Return [x, y] of the center of cell containing provided text 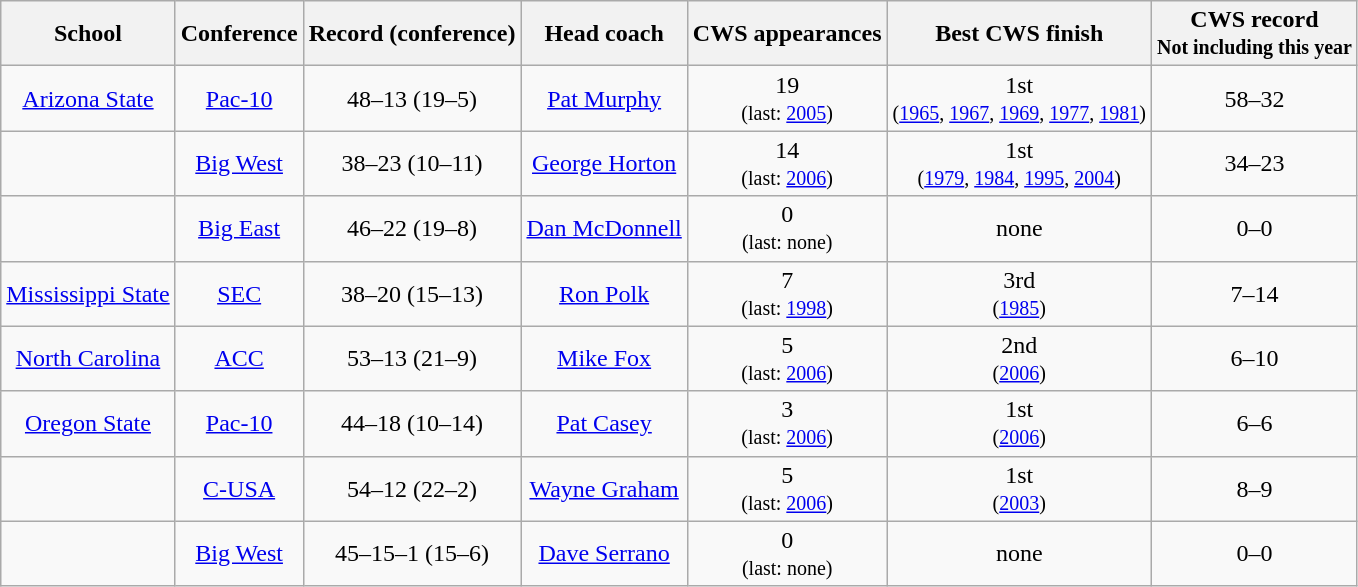
48–13 (19–5) [412, 98]
Arizona State [88, 98]
3(last: 2006) [787, 424]
34–23 [1254, 164]
CWS appearances [787, 34]
North Carolina [88, 358]
1st(1979, 1984, 1995, 2004) [1019, 164]
46–22 (19–8) [412, 228]
C-USA [239, 488]
19(last: 2005) [787, 98]
Big East [239, 228]
Mississippi State [88, 294]
School [88, 34]
Record (conference) [412, 34]
44–18 (10–14) [412, 424]
6–10 [1254, 358]
Pat Murphy [604, 98]
Dan McDonnell [604, 228]
45–15–1 (15–6) [412, 554]
Pat Casey [604, 424]
58–32 [1254, 98]
Head coach [604, 34]
6–6 [1254, 424]
38–23 (10–11) [412, 164]
8–9 [1254, 488]
CWS recordNot including this year [1254, 34]
54–12 (22–2) [412, 488]
George Horton [604, 164]
1st(2003) [1019, 488]
Dave Serrano [604, 554]
7(last: 1998) [787, 294]
Conference [239, 34]
SEC [239, 294]
3rd(1985) [1019, 294]
Oregon State [88, 424]
14(last: 2006) [787, 164]
1st(2006) [1019, 424]
1st(1965, 1967, 1969, 1977, 1981) [1019, 98]
2nd(2006) [1019, 358]
Best CWS finish [1019, 34]
Wayne Graham [604, 488]
ACC [239, 358]
7–14 [1254, 294]
53–13 (21–9) [412, 358]
Mike Fox [604, 358]
Ron Polk [604, 294]
38–20 (15–13) [412, 294]
